Return the [x, y] coordinate for the center point of the cell that contains the specified text.  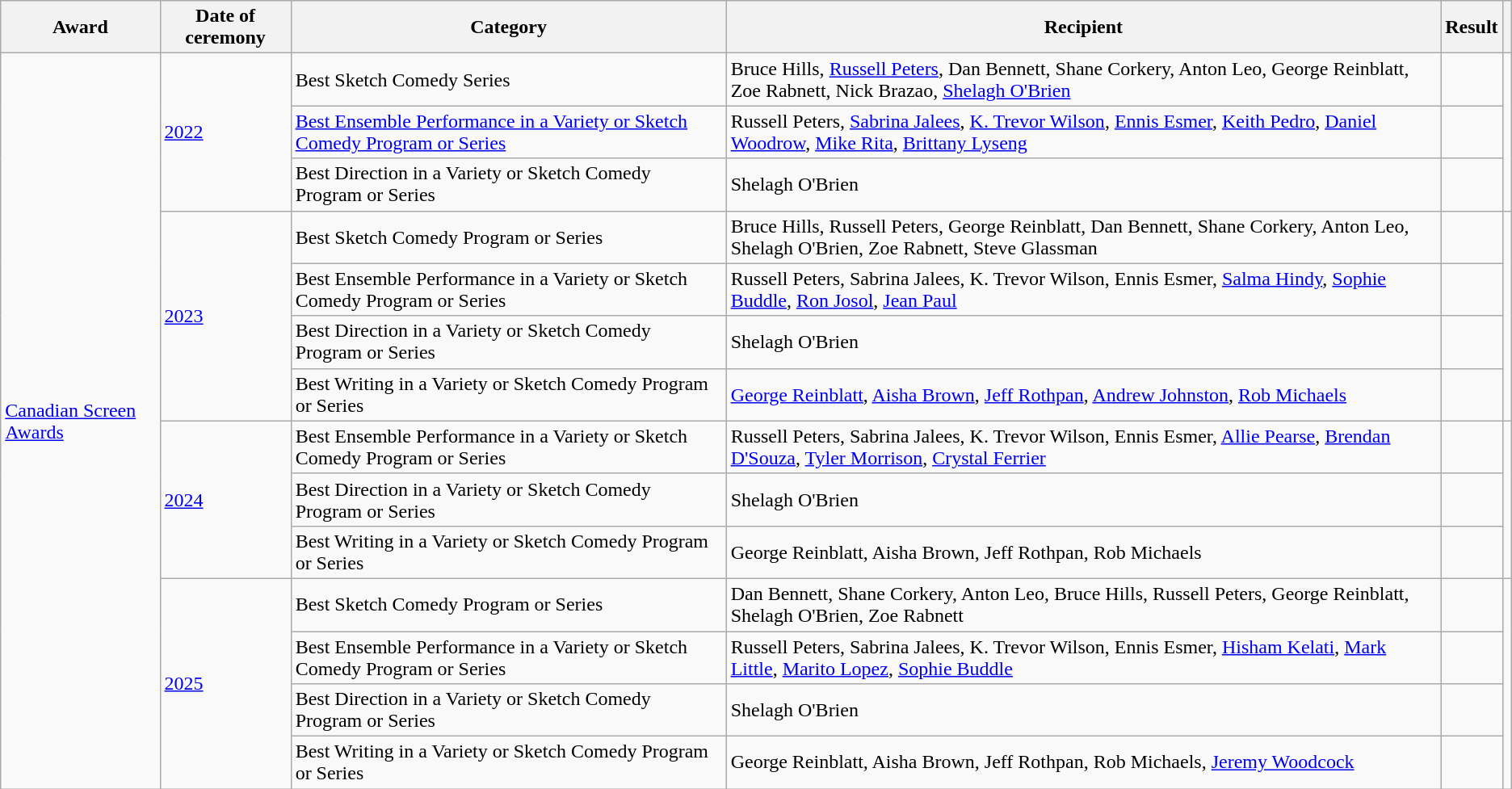
Russell Peters, Sabrina Jalees, K. Trevor Wilson, Ennis Esmer, Salma Hindy, Sophie Buddle, Ron Josol, Jean Paul [1084, 289]
Bruce Hills, Russell Peters, George Reinblatt, Dan Bennett, Shane Corkery, Anton Leo, Shelagh O'Brien, Zoe Rabnett, Steve Glassman [1084, 237]
2022 [225, 132]
Category [509, 27]
2024 [225, 499]
George Reinblatt, Aisha Brown, Jeff Rothpan, Andrew Johnston, Rob Michaels [1084, 394]
Bruce Hills, Russell Peters, Dan Bennett, Shane Corkery, Anton Leo, George Reinblatt, Zoe Rabnett, Nick Brazao, Shelagh O'Brien [1084, 79]
Russell Peters, Sabrina Jalees, K. Trevor Wilson, Ennis Esmer, Keith Pedro, Daniel Woodrow, Mike Rita, Brittany Lyseng [1084, 132]
Best Sketch Comedy Series [509, 79]
George Reinblatt, Aisha Brown, Jeff Rothpan, Rob Michaels, Jeremy Woodcock [1084, 762]
Result [1472, 27]
Award [81, 27]
Dan Bennett, Shane Corkery, Anton Leo, Bruce Hills, Russell Peters, George Reinblatt, Shelagh O'Brien, Zoe Rabnett [1084, 604]
2025 [225, 683]
Recipient [1084, 27]
2023 [225, 316]
Canadian Screen Awards [81, 422]
Russell Peters, Sabrina Jalees, K. Trevor Wilson, Ennis Esmer, Allie Pearse, Brendan D'Souza, Tyler Morrison, Crystal Ferrier [1084, 447]
George Reinblatt, Aisha Brown, Jeff Rothpan, Rob Michaels [1084, 552]
Russell Peters, Sabrina Jalees, K. Trevor Wilson, Ennis Esmer, Hisham Kelati, Mark Little, Marito Lopez, Sophie Buddle [1084, 657]
Date of ceremony [225, 27]
